Output the [x, y] coordinate of the center of the cell containing the given text.  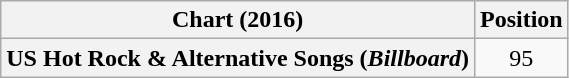
US Hot Rock & Alternative Songs (Billboard) [238, 58]
95 [521, 58]
Chart (2016) [238, 20]
Position [521, 20]
